Output the (x, y) coordinate of the center of the cell containing the given text.  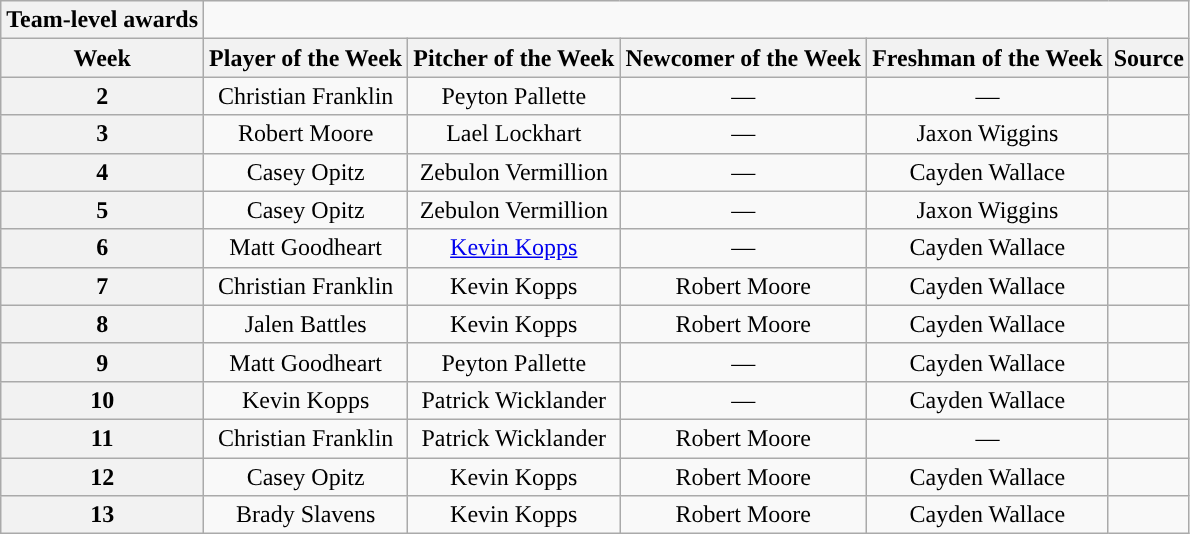
Brady Slavens (306, 515)
2 (102, 96)
Week (102, 58)
13 (102, 515)
4 (102, 172)
Team-level awards (102, 20)
7 (102, 286)
10 (102, 400)
8 (102, 324)
9 (102, 362)
Source (1148, 58)
Pitcher of the Week (514, 58)
5 (102, 210)
11 (102, 438)
Lael Lockhart (514, 134)
Player of the Week (306, 58)
Newcomer of the Week (744, 58)
6 (102, 248)
12 (102, 477)
Freshman of the Week (988, 58)
3 (102, 134)
Jalen Battles (306, 324)
